Pinpoint the cell where the given text exists, returning its [x, y] midpoint coordinate. 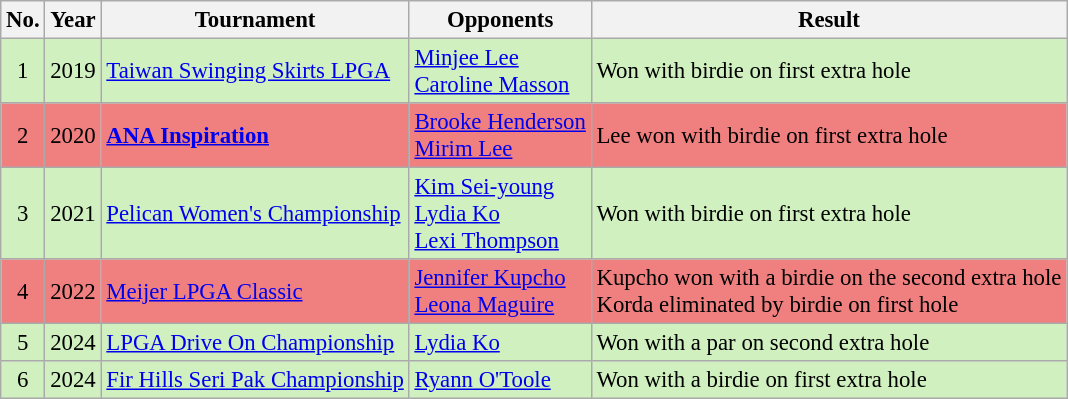
Kim Sei-young Lydia Ko Lexi Thompson [500, 214]
Brooke Henderson Mirim Lee [500, 136]
Tournament [255, 20]
2021 [73, 214]
2 [23, 136]
Kupcho won with a birdie on the second extra holeKorda eliminated by birdie on first hole [829, 292]
2020 [73, 136]
Minjee Lee Caroline Masson [500, 72]
Year [73, 20]
Result [829, 20]
Taiwan Swinging Skirts LPGA [255, 72]
Lydia Ko [500, 343]
Meijer LPGA Classic [255, 292]
Jennifer Kupcho Leona Maguire [500, 292]
1 [23, 72]
No. [23, 20]
LPGA Drive On Championship [255, 343]
Opponents [500, 20]
3 [23, 214]
Pelican Women's Championship [255, 214]
2024 [73, 343]
Lee won with birdie on first extra hole [829, 136]
4 [23, 292]
2022 [73, 292]
Won with a par on second extra hole [829, 343]
2019 [73, 72]
5 [23, 343]
ANA Inspiration [255, 136]
